Determine the [x, y] coordinate at the center of the cell enclosing the given text.  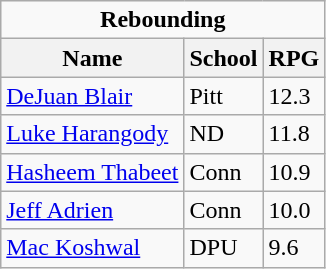
9.6 [294, 248]
11.8 [294, 134]
DPU [224, 248]
12.3 [294, 96]
10.0 [294, 210]
Name [92, 58]
Jeff Adrien [92, 210]
Luke Harangody [92, 134]
School [224, 58]
Mac Koshwal [92, 248]
RPG [294, 58]
Rebounding [163, 20]
10.9 [294, 172]
DeJuan Blair [92, 96]
Pitt [224, 96]
ND [224, 134]
Hasheem Thabeet [92, 172]
